Pinpoint the cell where the given text exists, returning its (X, Y) midpoint coordinate. 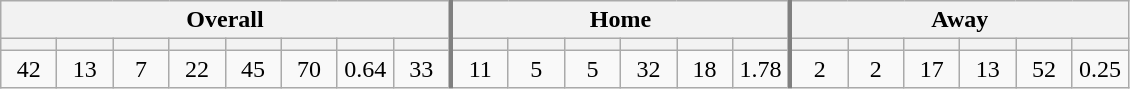
Away (959, 20)
45 (253, 69)
70 (309, 69)
42 (29, 69)
17 (932, 69)
22 (197, 69)
32 (648, 69)
Overall (226, 20)
52 (1044, 69)
0.64 (365, 69)
1.78 (762, 69)
0.25 (1100, 69)
11 (480, 69)
Home (620, 20)
7 (141, 69)
33 (422, 69)
18 (704, 69)
